Locate the cell with the specified text and output its (x, y) center coordinate. 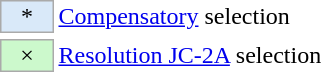
× (27, 56)
* (27, 16)
